Identify which cell holds the provided text, then report its (x, y) central coordinate. 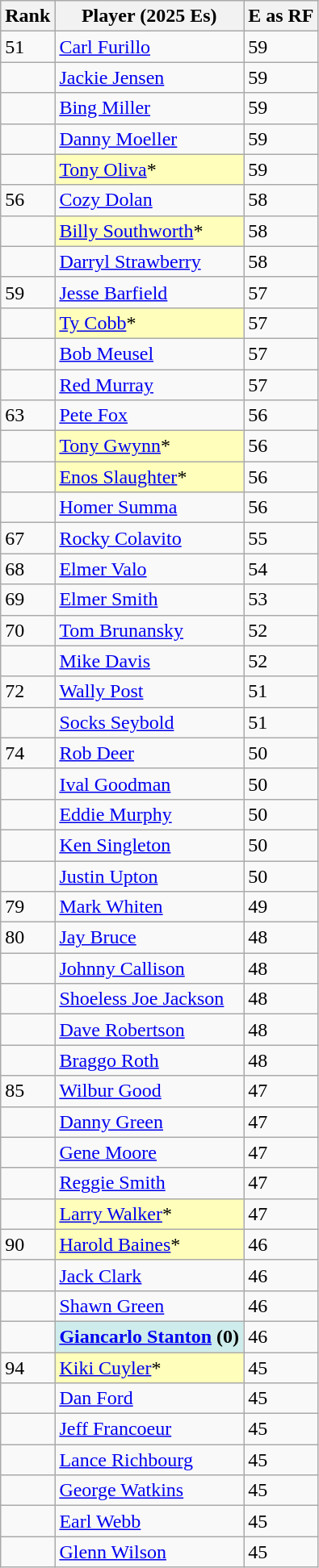
74 (27, 753)
Ival Goodman (149, 784)
85 (27, 1091)
Rank (27, 16)
Jay Bruce (149, 938)
Wally Post (149, 692)
Giancarlo Stanton (0) (149, 1336)
Red Murray (149, 385)
Justin Upton (149, 876)
72 (27, 692)
94 (27, 1368)
Shawn Green (149, 1306)
53 (281, 600)
Ty Cobb* (149, 323)
Mike Davis (149, 661)
Pete Fox (149, 416)
Wilbur Good (149, 1091)
49 (281, 907)
Player (2025 Es) (149, 16)
Johnny Callison (149, 968)
Homer Summa (149, 508)
Braggo Roth (149, 1060)
Earl Webb (149, 1521)
63 (27, 416)
70 (27, 630)
Jesse Barfield (149, 292)
Gene Moore (149, 1152)
Dave Robertson (149, 1030)
Cozy Dolan (149, 200)
Ken Singleton (149, 845)
80 (27, 938)
Lance Richbourg (149, 1460)
Elmer Valo (149, 569)
Tony Gwynn* (149, 446)
Eddie Murphy (149, 814)
Tom Brunansky (149, 630)
Bob Meusel (149, 353)
Harold Baines* (149, 1244)
Glenn Wilson (149, 1552)
Larry Walker* (149, 1214)
Bing Miller (149, 108)
George Watkins (149, 1491)
Kiki Cuyler* (149, 1368)
E as RF (281, 16)
Dan Ford (149, 1399)
67 (27, 538)
Rocky Colavito (149, 538)
Danny Green (149, 1122)
Carl Furillo (149, 47)
Enos Slaughter* (149, 477)
Billy Southworth* (149, 231)
Socks Seybold (149, 722)
Jackie Jensen (149, 77)
68 (27, 569)
Rob Deer (149, 753)
Shoeless Joe Jackson (149, 999)
Reggie Smith (149, 1183)
69 (27, 600)
Jack Clark (149, 1275)
Elmer Smith (149, 600)
Danny Moeller (149, 139)
Jeff Francoeur (149, 1429)
79 (27, 907)
Mark Whiten (149, 907)
Tony Oliva* (149, 169)
Darryl Strawberry (149, 261)
54 (281, 569)
90 (27, 1244)
55 (281, 538)
